Pinpoint the cell where the given text exists, returning its (X, Y) midpoint coordinate. 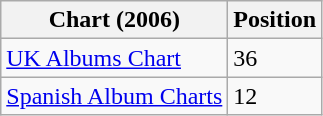
Chart (2006) (114, 20)
12 (275, 96)
Position (275, 20)
36 (275, 58)
UK Albums Chart (114, 58)
Spanish Album Charts (114, 96)
